Pinpoint the cell where the given text exists, returning its [x, y] midpoint coordinate. 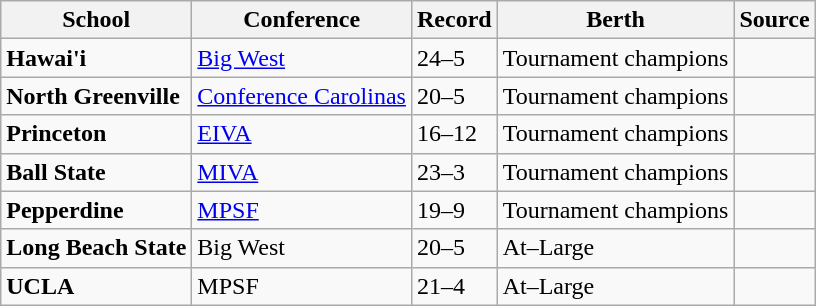
Conference [302, 20]
24–5 [454, 58]
Conference Carolinas [302, 96]
21–4 [454, 286]
23–3 [454, 172]
School [96, 20]
16–12 [454, 134]
Ball State [96, 172]
Berth [616, 20]
North Greenville [96, 96]
Source [774, 20]
Record [454, 20]
UCLA [96, 286]
19–9 [454, 210]
MIVA [302, 172]
Pepperdine [96, 210]
EIVA [302, 134]
Hawai'i [96, 58]
Princeton [96, 134]
Long Beach State [96, 248]
